Extract the [X, Y] coordinate from the center of the cell holding the provided text.  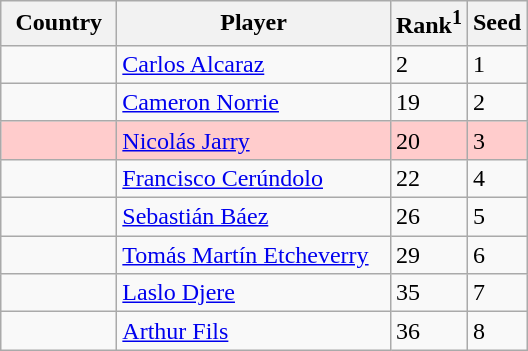
8 [496, 331]
20 [428, 140]
Sebastián Báez [254, 217]
4 [496, 178]
Carlos Alcaraz [254, 64]
19 [428, 102]
Seed [496, 24]
29 [428, 255]
1 [496, 64]
Rank1 [428, 24]
3 [496, 140]
Nicolás Jarry [254, 140]
Arthur Fils [254, 331]
35 [428, 293]
Country [59, 24]
26 [428, 217]
Francisco Cerúndolo [254, 178]
7 [496, 293]
Player [254, 24]
36 [428, 331]
6 [496, 255]
Cameron Norrie [254, 102]
22 [428, 178]
5 [496, 217]
Laslo Djere [254, 293]
Tomás Martín Etcheverry [254, 255]
